Find where the given text appears and provide that cell's center as [x, y] coordinate. 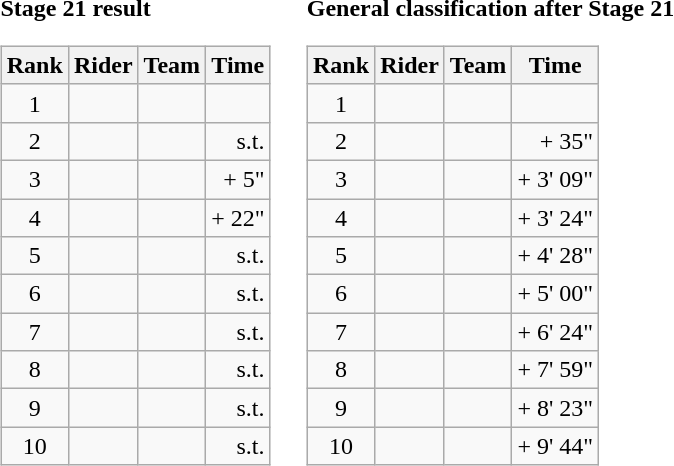
+ 7' 59" [556, 370]
+ 3' 09" [556, 179]
+ 5' 00" [556, 294]
+ 4' 28" [556, 256]
+ 6' 24" [556, 332]
+ 22" [238, 217]
+ 3' 24" [556, 217]
+ 35" [556, 141]
+ 5" [238, 179]
+ 8' 23" [556, 408]
+ 9' 44" [556, 446]
